Detect which cell encompasses the target text, then output its (X, Y) center coordinate. 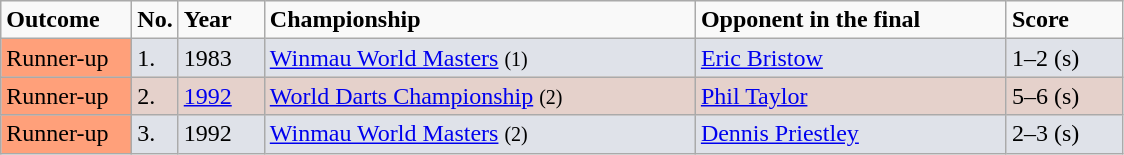
Championship (480, 20)
Outcome (66, 20)
Winmau World Masters (1) (480, 58)
Opponent in the final (850, 20)
2. (155, 96)
Dennis Priestley (850, 134)
5–6 (s) (1064, 96)
3. (155, 134)
1983 (221, 58)
Winmau World Masters (2) (480, 134)
No. (155, 20)
Score (1064, 20)
Year (221, 20)
1. (155, 58)
World Darts Championship (2) (480, 96)
1–2 (s) (1064, 58)
Eric Bristow (850, 58)
2–3 (s) (1064, 134)
Phil Taylor (850, 96)
